Extract the [x, y] coordinate from the center of the cell holding the provided text.  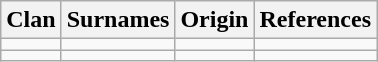
Surnames [118, 20]
Clan [31, 20]
Origin [214, 20]
References [316, 20]
